Detect which cell encompasses the target text, then output its [x, y] center coordinate. 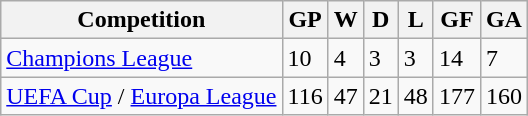
GF [456, 20]
4 [346, 58]
116 [305, 96]
Champions League [142, 58]
160 [504, 96]
UEFA Cup / Europa League [142, 96]
L [416, 20]
21 [380, 96]
47 [346, 96]
D [380, 20]
7 [504, 58]
14 [456, 58]
48 [416, 96]
GA [504, 20]
W [346, 20]
10 [305, 58]
Competition [142, 20]
177 [456, 96]
GP [305, 20]
